Determine the [X, Y] coordinate at the center of the cell enclosing the given text.  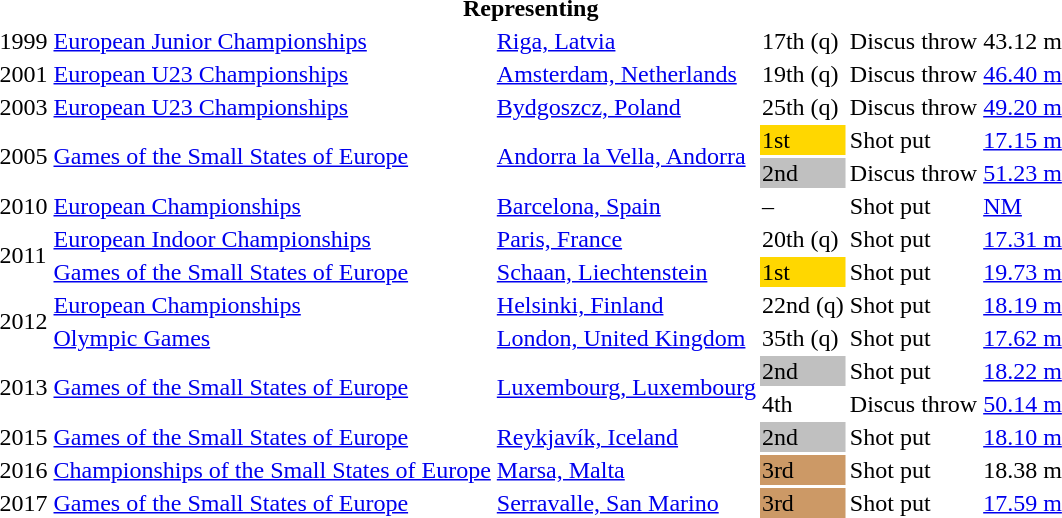
Olympic Games [272, 338]
Barcelona, Spain [626, 206]
London, United Kingdom [626, 338]
4th [802, 404]
Andorra la Vella, Andorra [626, 156]
Marsa, Malta [626, 470]
Reykjavík, Iceland [626, 437]
20th (q) [802, 239]
European Indoor Championships [272, 239]
European Junior Championships [272, 41]
Amsterdam, Netherlands [626, 74]
Serravalle, San Marino [626, 503]
Championships of the Small States of Europe [272, 470]
Riga, Latvia [626, 41]
Helsinki, Finland [626, 305]
25th (q) [802, 107]
35th (q) [802, 338]
Schaan, Liechtenstein [626, 272]
19th (q) [802, 74]
17th (q) [802, 41]
– [802, 206]
Paris, France [626, 239]
Bydgoszcz, Poland [626, 107]
Luxembourg, Luxembourg [626, 388]
22nd (q) [802, 305]
